Determine the (x, y) coordinate at the center of the cell enclosing the given text.  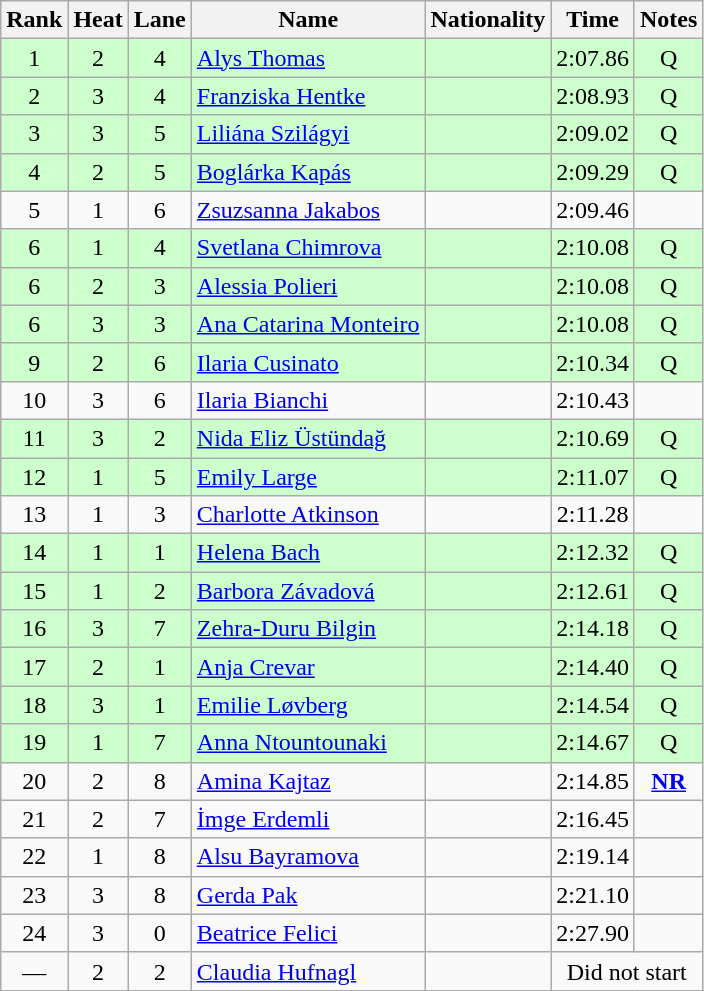
22 (34, 857)
2:27.90 (593, 933)
2:14.85 (593, 781)
Nationality (488, 20)
2:14.18 (593, 629)
Zehra-Duru Bilgin (308, 629)
Ilaria Cusinato (308, 362)
— (34, 971)
Anna Ntountounaki (308, 743)
18 (34, 705)
Emilie Løvberg (308, 705)
2:21.10 (593, 895)
Notes (668, 20)
12 (34, 477)
2:09.46 (593, 210)
2:16.45 (593, 819)
16 (34, 629)
Barbora Závadová (308, 591)
Zsuzsanna Jakabos (308, 210)
15 (34, 591)
23 (34, 895)
21 (34, 819)
2:12.32 (593, 553)
0 (160, 933)
2:11.07 (593, 477)
19 (34, 743)
Helena Bach (308, 553)
Nida Eliz Üstündağ (308, 438)
Beatrice Felici (308, 933)
Ilaria Bianchi (308, 400)
2:07.86 (593, 58)
Charlotte Atkinson (308, 515)
Alsu Bayramova (308, 857)
Emily Large (308, 477)
Liliána Szilágyi (308, 134)
Claudia Hufnagl (308, 971)
2:19.14 (593, 857)
Time (593, 20)
2:11.28 (593, 515)
2:09.02 (593, 134)
Rank (34, 20)
Anja Crevar (308, 667)
Lane (160, 20)
İmge Erdemli (308, 819)
Heat (98, 20)
Franziska Hentke (308, 96)
9 (34, 362)
13 (34, 515)
NR (668, 781)
Ana Catarina Monteiro (308, 324)
10 (34, 400)
24 (34, 933)
11 (34, 438)
2:10.34 (593, 362)
2:10.43 (593, 400)
Amina Kajtaz (308, 781)
Did not start (627, 971)
2:14.40 (593, 667)
20 (34, 781)
Alys Thomas (308, 58)
Svetlana Chimrova (308, 248)
2:10.69 (593, 438)
Boglárka Kapás (308, 172)
2:09.29 (593, 172)
2:14.54 (593, 705)
2:12.61 (593, 591)
2:08.93 (593, 96)
Alessia Polieri (308, 286)
Name (308, 20)
2:14.67 (593, 743)
Gerda Pak (308, 895)
17 (34, 667)
14 (34, 553)
